Return [X, Y] of the center of cell containing provided text 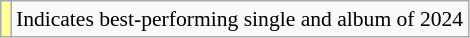
Indicates best-performing single and album of 2024 [240, 19]
